Find where the given text appears and provide that cell's center as [X, Y] coordinate. 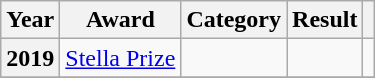
Award [120, 20]
2019 [30, 58]
Result [325, 20]
Stella Prize [120, 58]
Year [30, 20]
Category [234, 20]
